Output the [X, Y] coordinate of the center of the cell containing the given text.  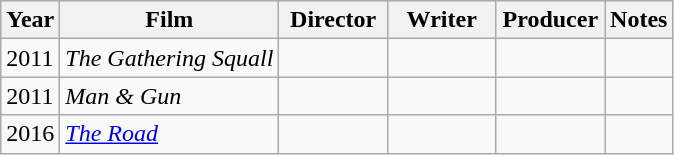
Director [334, 20]
Man & Gun [170, 96]
Writer [442, 20]
Year [30, 20]
2016 [30, 134]
Film [170, 20]
The Road [170, 134]
The Gathering Squall [170, 58]
Notes [639, 20]
Producer [550, 20]
